Find where the given text appears and provide that cell's center as [X, Y] coordinate. 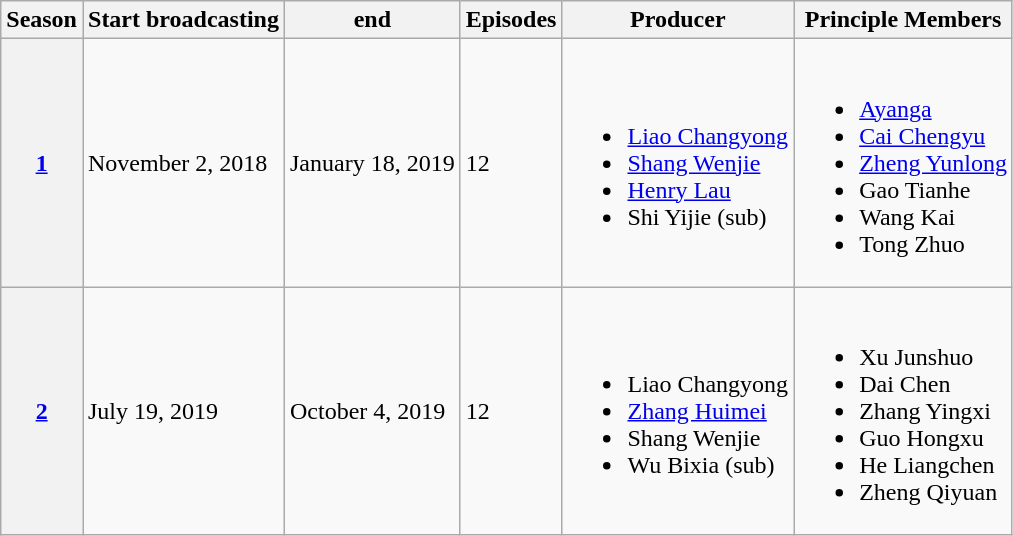
2 [42, 411]
October 4, 2019 [372, 411]
November 2, 2018 [183, 163]
Xu JunshuoDai ChenZhang YingxiGuo HongxuHe LiangchenZheng Qiyuan [904, 411]
January 18, 2019 [372, 163]
1 [42, 163]
Episodes [511, 20]
Principle Members [904, 20]
Season [42, 20]
end [372, 20]
Liao ChangyongShang WenjieHenry LauShi Yijie (sub) [678, 163]
Liao ChangyongZhang HuimeiShang WenjieWu Bixia (sub) [678, 411]
AyangaCai ChengyuZheng YunlongGao TianheWang KaiTong Zhuo [904, 163]
Start broadcasting [183, 20]
July 19, 2019 [183, 411]
Producer [678, 20]
